Scan for the cell matching the given text and deliver its (X, Y) coordinate at center. 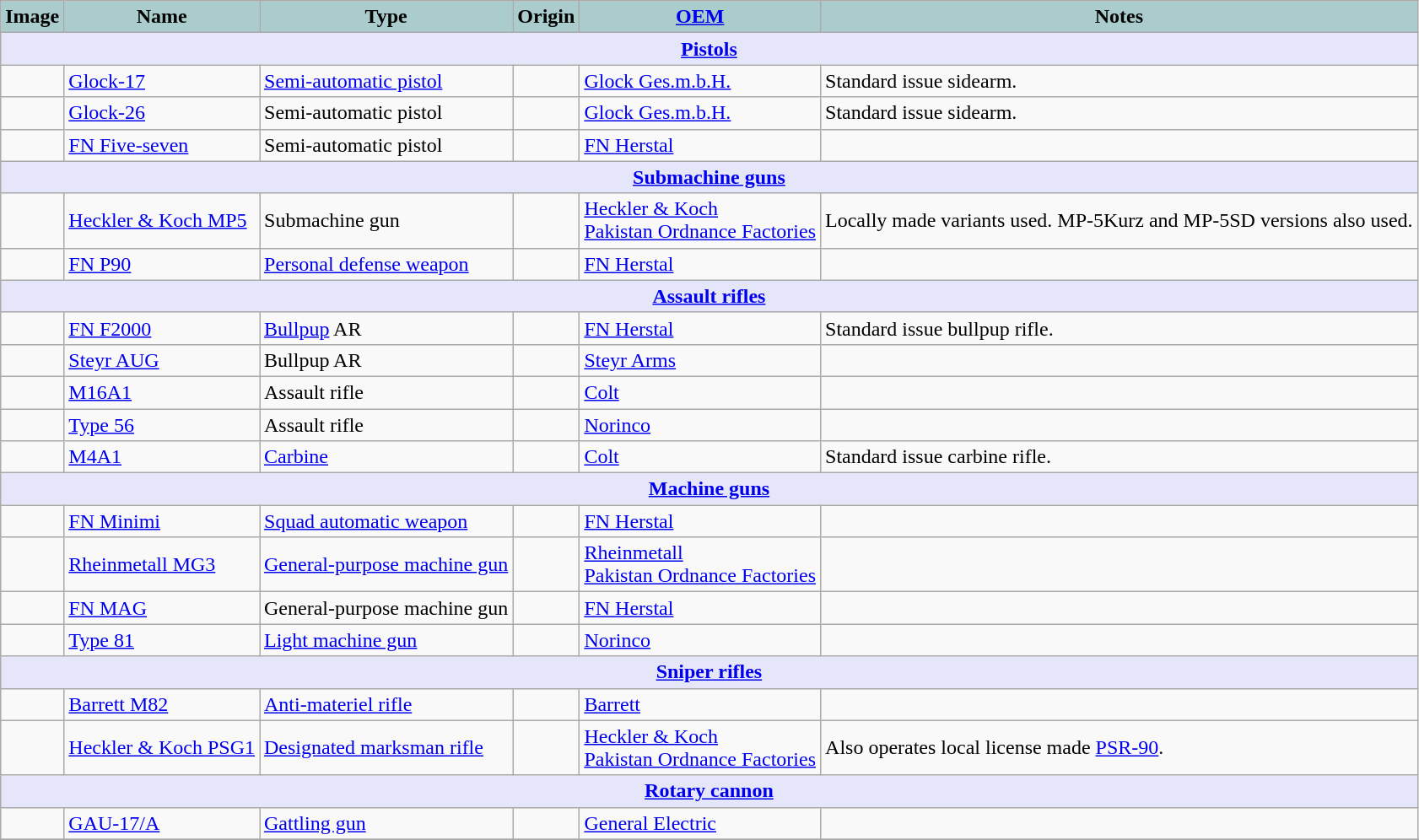
Rheinmetall MG3 (162, 565)
Submachine gun (386, 221)
Barrett (700, 704)
Machine guns (709, 489)
Rotary cannon (709, 791)
Glock-17 (162, 81)
Barrett M82 (162, 704)
Anti-materiel rifle (386, 704)
Carbine (386, 457)
FN MAG (162, 608)
Pistols (709, 49)
Origin (547, 17)
M16A1 (162, 392)
Locally made variants used. MP-5Kurz and MP-5SD versions also used. (1120, 221)
OEM (700, 17)
Image (32, 17)
Standard issue carbine rifle. (1120, 457)
Personal defense weapon (386, 264)
Assault rifles (709, 296)
Type 81 (162, 640)
Heckler & Koch MP5 (162, 221)
Glock-26 (162, 113)
FN P90 (162, 264)
Gattling gun (386, 823)
FN Minimi (162, 521)
Light machine gun (386, 640)
Type 56 (162, 424)
Submachine guns (709, 177)
Squad automatic weapon (386, 521)
FN F2000 (162, 328)
Standard issue bullpup rifle. (1120, 328)
Designated marksman rifle (386, 747)
Sniper rifles (709, 672)
RheinmetallPakistan Ordnance Factories (700, 565)
GAU-17/A (162, 823)
M4A1 (162, 457)
Steyr Arms (700, 360)
FN Five-seven (162, 145)
Heckler & Koch PSG1 (162, 747)
Type (386, 17)
Also operates local license made PSR-90. (1120, 747)
Name (162, 17)
Notes (1120, 17)
Steyr AUG (162, 360)
General Electric (700, 823)
